From the cell containing the given text, extract its center point as (x, y) coordinate. 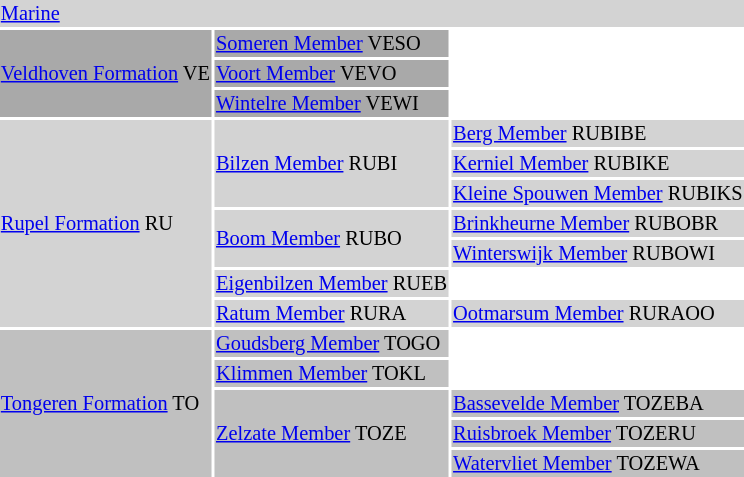
Voort Member VEVO (332, 74)
Ruisbroek Member TOZERU (598, 434)
Someren Member VESO (332, 44)
Winterswijk Member RUBOWI (598, 254)
Watervliet Member TOZEWA (598, 464)
Kleine Spouwen Member RUBIKS (598, 194)
Ratum Member RURA (332, 314)
Bilzen Member RUBI (332, 164)
Bassevelde Member TOZEBA (598, 404)
Kerniel Member RUBIKE (598, 164)
Zelzate Member TOZE (332, 434)
Boom Member RUBO (332, 238)
Berg Member RUBIBE (598, 134)
Eigenbilzen Member RUEB (332, 284)
Goudsberg Member TOGO (332, 344)
Klimmen Member TOKL (332, 374)
Brinkheurne Member RUBOBR (598, 224)
Wintelre Member VEWI (332, 104)
Ootmarsum Member RURAOO (598, 314)
